For the text-containing cell, return its midpoint in [x, y] coordinate format. 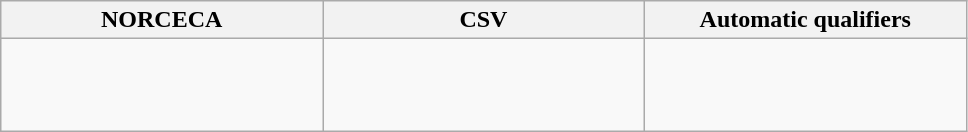
CSV [484, 20]
Automatic qualifiers [805, 20]
NORCECA [162, 20]
